Provide the [x, y] coordinate of the cell's center where the given text is located.  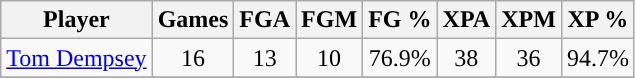
FGM [330, 20]
XP % [598, 20]
38 [466, 58]
Games [193, 20]
10 [330, 58]
XPM [529, 20]
XPA [466, 20]
36 [529, 58]
13 [265, 58]
76.9% [400, 58]
FGA [265, 20]
FG % [400, 20]
16 [193, 58]
Player [76, 20]
94.7% [598, 58]
Tom Dempsey [76, 58]
